Find where the given text appears and provide that cell's center as [X, Y] coordinate. 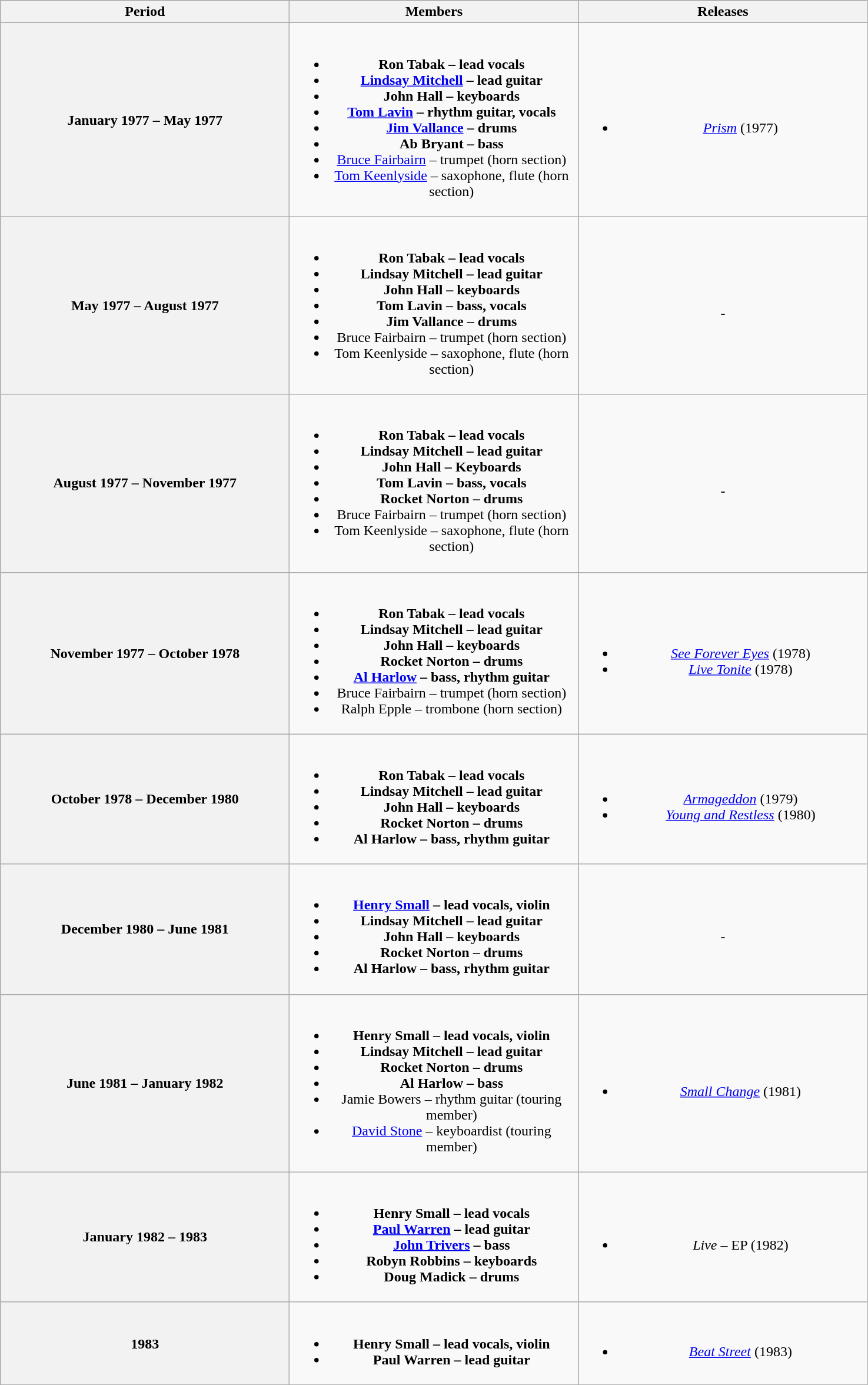
Live – EP (1982) [723, 1237]
June 1981 – January 1982 [145, 1083]
January 1977 – May 1977 [145, 120]
November 1977 – October 1978 [145, 653]
August 1977 – November 1977 [145, 483]
1983 [145, 1343]
See Forever Eyes (1978)Live Tonite (1978) [723, 653]
Prism (1977) [723, 120]
January 1982 – 1983 [145, 1237]
December 1980 – June 1981 [145, 929]
Small Change (1981) [723, 1083]
Henry Small – lead vocalsPaul Warren – lead guitarJohn Trivers – bassRobyn Robbins – keyboardsDoug Madick – drums [434, 1237]
Henry Small – lead vocals, violinPaul Warren – lead guitar [434, 1343]
Armageddon (1979)Young and Restless (1980) [723, 799]
Henry Small – lead vocals, violinLindsay Mitchell – lead guitarJohn Hall – keyboardsRocket Norton – drumsAl Harlow – bass, rhythm guitar [434, 929]
Beat Street (1983) [723, 1343]
Period [145, 12]
Members [434, 12]
October 1978 – December 1980 [145, 799]
Ron Tabak – lead vocalsLindsay Mitchell – lead guitarJohn Hall – keyboardsRocket Norton – drumsAl Harlow – bass, rhythm guitar [434, 799]
Releases [723, 12]
May 1977 – August 1977 [145, 305]
